Locate the cell with the specified text and output its [x, y] center coordinate. 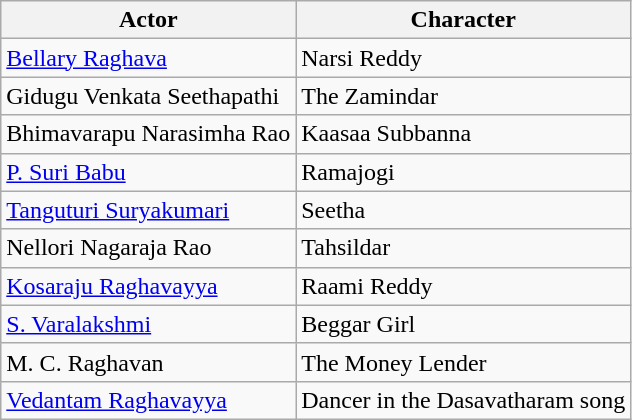
Character [464, 20]
Tahsildar [464, 248]
M. C. Raghavan [148, 362]
Nellori Nagaraja Rao [148, 248]
The Zamindar [464, 96]
S. Varalakshmi [148, 324]
Ramajogi [464, 172]
Narsi Reddy [464, 58]
Dancer in the Dasavatharam song [464, 400]
Beggar Girl [464, 324]
Bellary Raghava [148, 58]
Tanguturi Suryakumari [148, 210]
Kaasaa Subbanna [464, 134]
Bhimavarapu Narasimha Rao [148, 134]
Kosaraju Raghavayya [148, 286]
Seetha [464, 210]
Vedantam Raghavayya [148, 400]
P. Suri Babu [148, 172]
Raami Reddy [464, 286]
Gidugu Venkata Seethapathi [148, 96]
The Money Lender [464, 362]
Actor [148, 20]
